Search for the cell housing the specified text and yield its (X, Y) center coordinate. 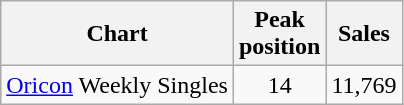
11,769 (364, 85)
Oricon Weekly Singles (118, 85)
Chart (118, 34)
14 (279, 85)
Sales (364, 34)
Peakposition (279, 34)
